From the cell containing the given text, extract its center point as (X, Y) coordinate. 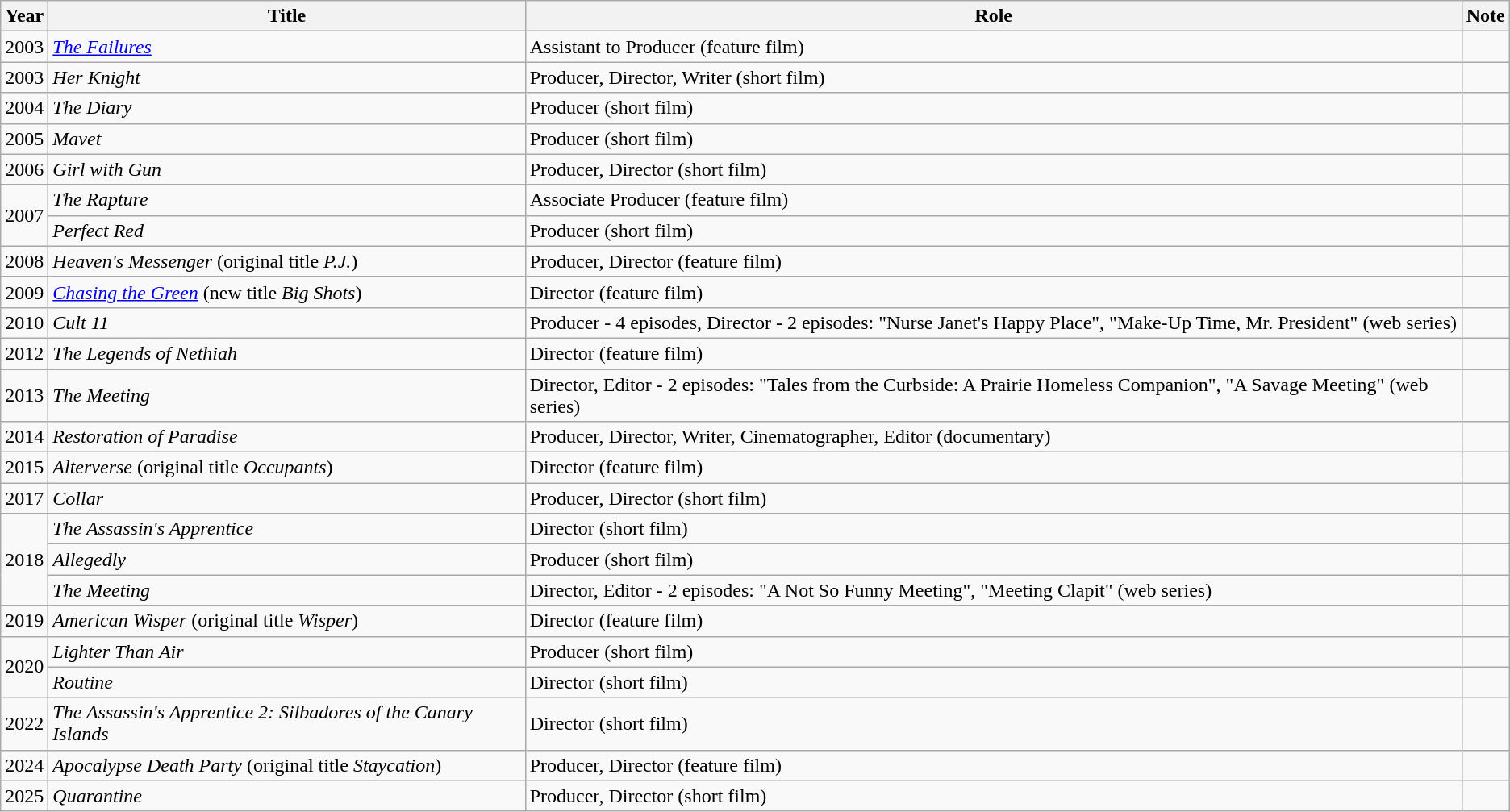
Director, Editor - 2 episodes: "A Not So Funny Meeting", "Meeting Clapit" (web series) (994, 590)
2018 (24, 560)
2004 (24, 108)
2022 (24, 724)
Restoration of Paradise (287, 437)
Mavet (287, 139)
2019 (24, 621)
2007 (24, 215)
The Rapture (287, 200)
The Diary (287, 108)
Perfect Red (287, 231)
Role (994, 16)
Alterverse (original title Occupants) (287, 468)
Quarantine (287, 796)
2017 (24, 498)
Producer, Director, Writer (short film) (994, 77)
Director, Editor - 2 episodes: "Tales from the Curbside: A Prairie Homeless Companion", "A Savage Meeting" (web series) (994, 395)
2025 (24, 796)
2005 (24, 139)
Producer, Director, Writer, Cinematographer, Editor (documentary) (994, 437)
2013 (24, 395)
2010 (24, 323)
2008 (24, 261)
The Legends of Nethiah (287, 353)
Note (1486, 16)
The Assassin's Apprentice (287, 529)
Routine (287, 682)
Allegedly (287, 560)
The Failures (287, 47)
Collar (287, 498)
Producer - 4 episodes, Director - 2 episodes: "Nurse Janet's Happy Place", "Make-Up Time, Mr. President" (web series) (994, 323)
2009 (24, 292)
Heaven's Messenger (original title P.J.) (287, 261)
Assistant to Producer (feature film) (994, 47)
Apocalypse Death Party (original title Staycation) (287, 765)
American Wisper (original title Wisper) (287, 621)
Lighter Than Air (287, 652)
2015 (24, 468)
Her Knight (287, 77)
2024 (24, 765)
2020 (24, 667)
Year (24, 16)
Chasing the Green (new title Big Shots) (287, 292)
2014 (24, 437)
Associate Producer (feature film) (994, 200)
Girl with Gun (287, 169)
The Assassin's Apprentice 2: Silbadores of the Canary Islands (287, 724)
Title (287, 16)
2012 (24, 353)
Cult 11 (287, 323)
2006 (24, 169)
